From the cell containing the given text, extract its center point as [X, Y] coordinate. 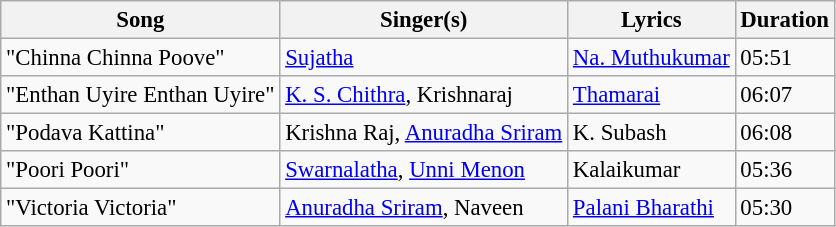
K. Subash [652, 133]
06:07 [784, 95]
05:51 [784, 58]
K. S. Chithra, Krishnaraj [424, 95]
Thamarai [652, 95]
"Chinna Chinna Poove" [140, 58]
"Enthan Uyire Enthan Uyire" [140, 95]
Krishna Raj, Anuradha Sriram [424, 133]
Duration [784, 20]
05:30 [784, 208]
Lyrics [652, 20]
"Podava Kattina" [140, 133]
Sujatha [424, 58]
Na. Muthukumar [652, 58]
Song [140, 20]
Singer(s) [424, 20]
Palani Bharathi [652, 208]
Anuradha Sriram, Naveen [424, 208]
06:08 [784, 133]
Kalaikumar [652, 170]
Swarnalatha, Unni Menon [424, 170]
"Poori Poori" [140, 170]
05:36 [784, 170]
"Victoria Victoria" [140, 208]
